Scan for the cell matching the given text and deliver its [X, Y] coordinate at center. 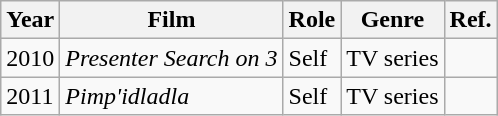
2011 [30, 96]
Ref. [470, 20]
Year [30, 20]
Role [312, 20]
Genre [392, 20]
Film [172, 20]
Presenter Search on 3 [172, 58]
Pimp'idladla [172, 96]
2010 [30, 58]
